Return the (x, y) coordinate for the center point of the cell that contains the specified text.  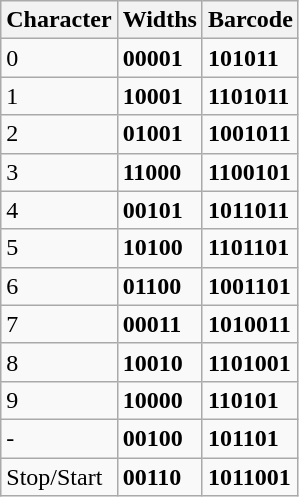
110101 (250, 400)
1001011 (250, 134)
6 (59, 286)
01001 (160, 134)
8 (59, 362)
00001 (160, 58)
Stop/Start (59, 477)
Barcode (250, 20)
- (59, 438)
Widths (160, 20)
101011 (250, 58)
00011 (160, 324)
00110 (160, 477)
Character (59, 20)
01100 (160, 286)
2 (59, 134)
4 (59, 210)
10001 (160, 96)
00100 (160, 438)
10100 (160, 248)
10010 (160, 362)
1100101 (250, 172)
1101101 (250, 248)
9 (59, 400)
10000 (160, 400)
7 (59, 324)
1001101 (250, 286)
1011011 (250, 210)
1010011 (250, 324)
5 (59, 248)
00101 (160, 210)
1 (59, 96)
1011001 (250, 477)
1101011 (250, 96)
3 (59, 172)
11000 (160, 172)
0 (59, 58)
101101 (250, 438)
1101001 (250, 362)
